For the text-containing cell, return its midpoint in [x, y] coordinate format. 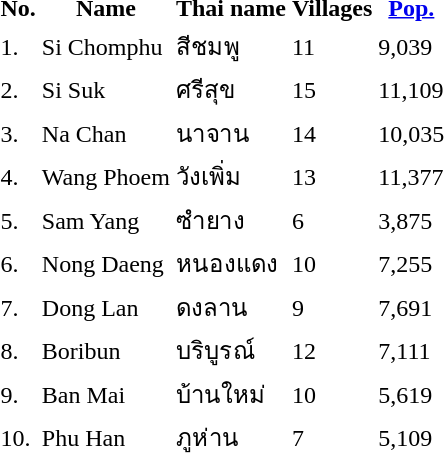
Wang Phoem [106, 176]
นาจาน [230, 133]
ศรีสุข [230, 90]
สีชมพู [230, 46]
Boribun [106, 350]
บ้านใหม่ [230, 394]
ดงลาน [230, 307]
15 [332, 90]
ซำยาง [230, 220]
Dong Lan [106, 307]
Si Suk [106, 90]
12 [332, 350]
บริบูรณ์ [230, 350]
6 [332, 220]
วังเพิ่ม [230, 176]
Si Chomphu [106, 46]
Sam Yang [106, 220]
11 [332, 46]
13 [332, 176]
หนองแดง [230, 264]
Ban Mai [106, 394]
14 [332, 133]
9 [332, 307]
Nong Daeng [106, 264]
Na Chan [106, 133]
